Extract the [X, Y] coordinate from the center of the cell holding the provided text.  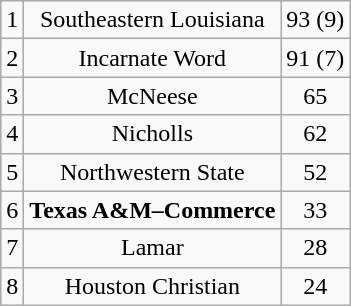
Southeastern Louisiana [152, 20]
24 [316, 286]
52 [316, 172]
Nicholls [152, 134]
Texas A&M–Commerce [152, 210]
91 (7) [316, 58]
5 [12, 172]
93 (9) [316, 20]
65 [316, 96]
McNeese [152, 96]
2 [12, 58]
Houston Christian [152, 286]
4 [12, 134]
33 [316, 210]
Lamar [152, 248]
Northwestern State [152, 172]
62 [316, 134]
6 [12, 210]
1 [12, 20]
8 [12, 286]
7 [12, 248]
3 [12, 96]
28 [316, 248]
Incarnate Word [152, 58]
